Scan for the cell matching the given text and deliver its (x, y) coordinate at center. 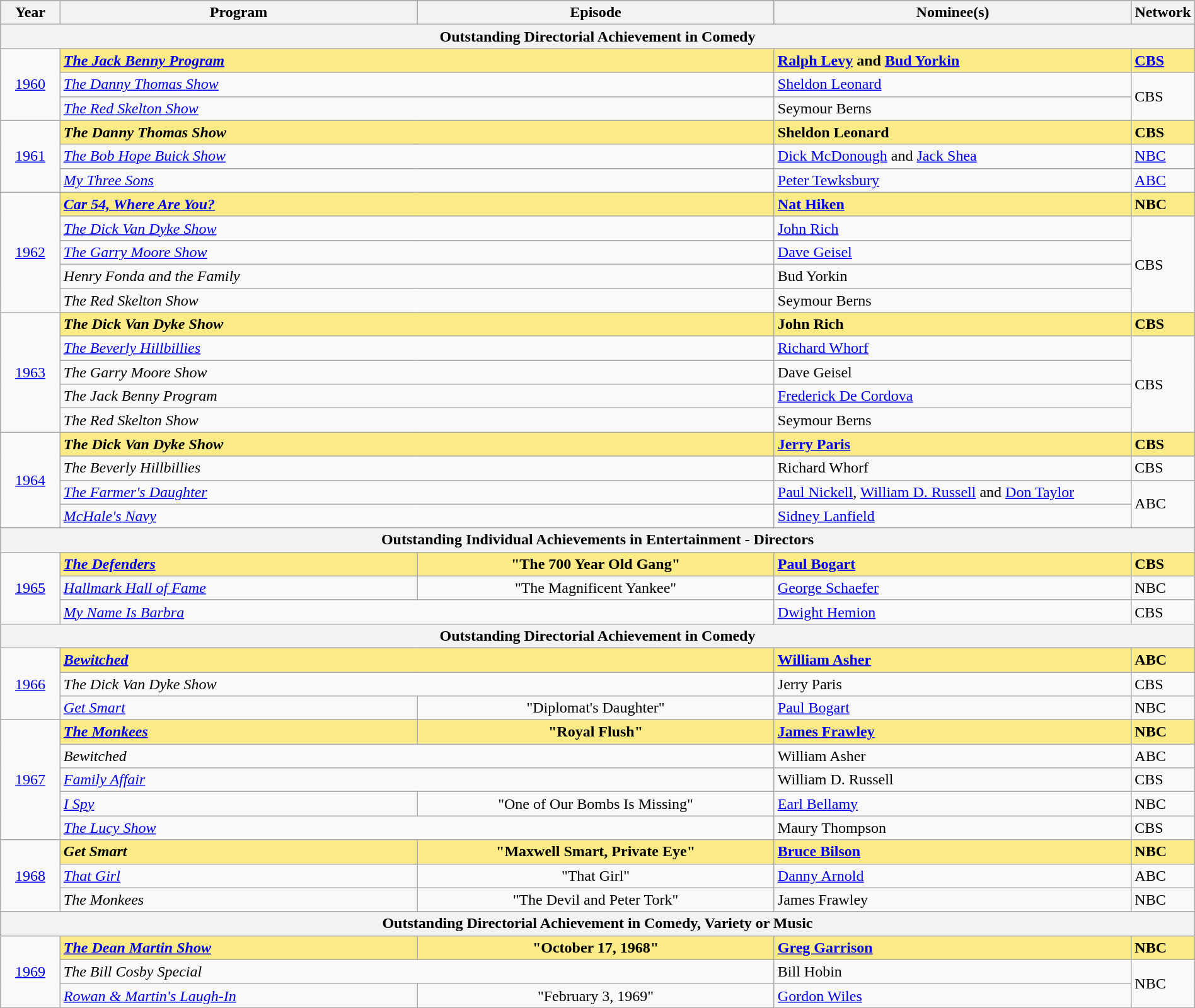
The Defenders (238, 564)
Bruce Bilson (953, 852)
William D. Russell (953, 780)
"Maxwell Smart, Private Eye" (596, 852)
1965 (30, 588)
The Dean Martin Show (238, 948)
Ralph Levy and Bud Yorkin (953, 60)
My Name Is Barbra (417, 612)
1964 (30, 480)
Episode (596, 13)
Frederick De Cordova (953, 396)
Earl Bellamy (953, 804)
Bill Hobin (953, 971)
Outstanding Directorial Achievement in Comedy, Variety or Music (597, 924)
Nat Hiken (953, 204)
Bud Yorkin (953, 276)
1961 (30, 156)
Outstanding Individual Achievements in Entertainment - Directors (597, 540)
Paul Nickell, William D. Russell and Don Taylor (953, 492)
Program (238, 13)
"That Girl" (596, 876)
Henry Fonda and the Family (417, 276)
1960 (30, 84)
I Spy (238, 804)
"The Devil and Peter Tork" (596, 900)
Network (1163, 13)
"February 3, 1969" (596, 995)
Car 54, Where Are You? (417, 204)
My Three Sons (417, 180)
Danny Arnold (953, 876)
1963 (30, 372)
The Lucy Show (417, 828)
Year (30, 13)
Sidney Lanfield (953, 516)
Peter Tewksbury (953, 180)
1967 (30, 780)
Rowan & Martin's Laugh-In (238, 995)
The Bill Cosby Special (417, 971)
1962 (30, 252)
"The Magnificent Yankee" (596, 588)
1966 (30, 684)
Hallmark Hall of Fame (238, 588)
Greg Garrison (953, 948)
1969 (30, 971)
Gordon Wiles (953, 995)
Nominee(s) (953, 13)
The Bob Hope Buick Show (417, 156)
George Schaefer (953, 588)
"Diplomat's Daughter" (596, 708)
Dwight Hemion (953, 612)
"The 700 Year Old Gang" (596, 564)
1968 (30, 876)
McHale's Navy (417, 516)
Family Affair (417, 780)
"One of Our Bombs Is Missing" (596, 804)
Maury Thompson (953, 828)
The Farmer's Daughter (417, 492)
"October 17, 1968" (596, 948)
That Girl (238, 876)
"Royal Flush" (596, 732)
Dick McDonough and Jack Shea (953, 156)
